Find where the given text appears and provide that cell's center as [X, Y] coordinate. 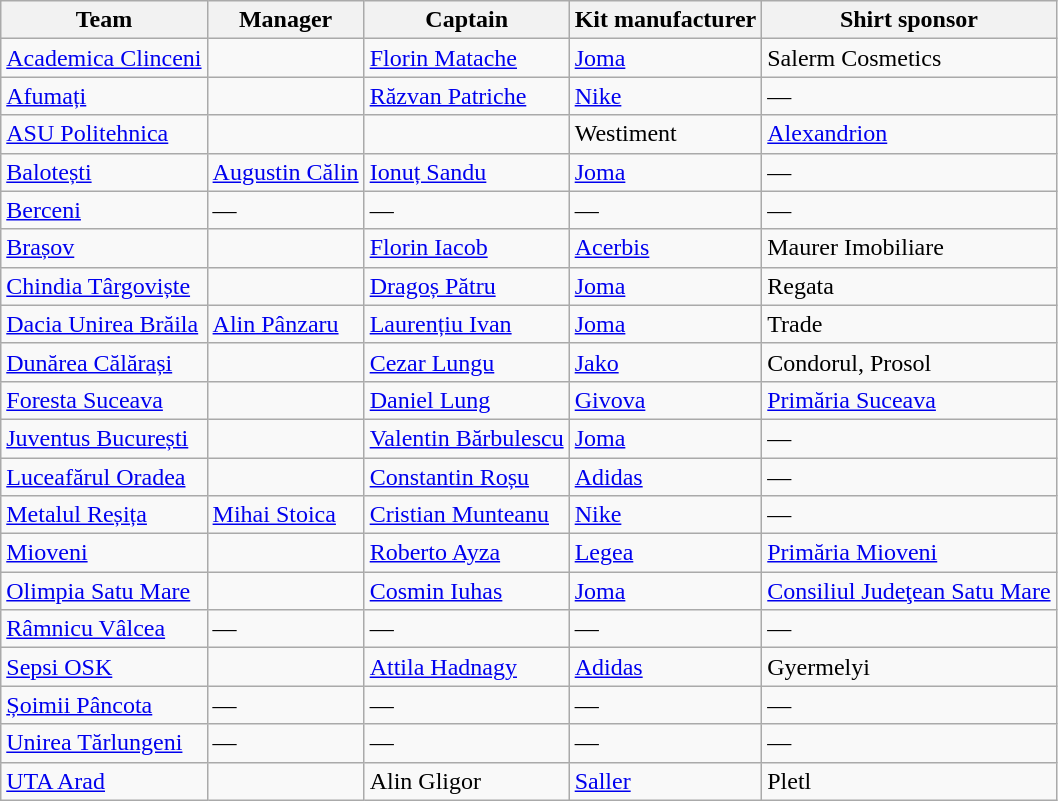
Juventus București [104, 438]
Saller [666, 781]
Alin Gligor [466, 781]
Jako [666, 362]
Olimpia Satu Mare [104, 591]
Râmnicu Vâlcea [104, 629]
Berceni [104, 210]
Primăria Mioveni [909, 553]
Șoimii Pâncota [104, 705]
Alin Pânzaru [286, 324]
Ionuț Sandu [466, 172]
Laurențiu Ivan [466, 324]
Mihai Stoica [286, 515]
Manager [286, 20]
Primăria Suceava [909, 400]
Daniel Lung [466, 400]
Mioveni [104, 553]
Captain [466, 20]
Pletl [909, 781]
ASU Politehnica [104, 134]
Salerm Cosmetics [909, 58]
Givova [666, 400]
Afumați [104, 96]
Chindia Târgoviște [104, 286]
Cezar Lungu [466, 362]
Alexandrion [909, 134]
Shirt sponsor [909, 20]
Florin Iacob [466, 248]
Dragoș Pătru [466, 286]
Cristian Munteanu [466, 515]
Consiliul Judeţean Satu Mare [909, 591]
Westiment [666, 134]
Legea [666, 553]
Condorul, Prosol [909, 362]
Luceafărul Oradea [104, 477]
Regata [909, 286]
Valentin Bărbulescu [466, 438]
UTA Arad [104, 781]
Attila Hadnagy [466, 667]
Augustin Călin [286, 172]
Sepsi OSK [104, 667]
Constantin Roșu [466, 477]
Florin Matache [466, 58]
Kit manufacturer [666, 20]
Academica Clinceni [104, 58]
Cosmin Iuhas [466, 591]
Team [104, 20]
Brașov [104, 248]
Dunărea Călărași [104, 362]
Metalul Reșița [104, 515]
Trade [909, 324]
Acerbis [666, 248]
Gyermelyi [909, 667]
Răzvan Patriche [466, 96]
Unirea Tărlungeni [104, 743]
Foresta Suceava [104, 400]
Maurer Imobiliare [909, 248]
Roberto Ayza [466, 553]
Dacia Unirea Brăila [104, 324]
Balotești [104, 172]
